Output the [X, Y] coordinate of the center of the cell containing the given text.  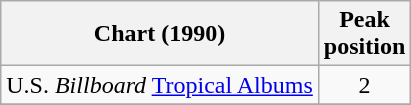
Peakposition [364, 34]
U.S. Billboard Tropical Albums [160, 85]
2 [364, 85]
Chart (1990) [160, 34]
